Extract the (x, y) coordinate from the center of the cell holding the provided text.  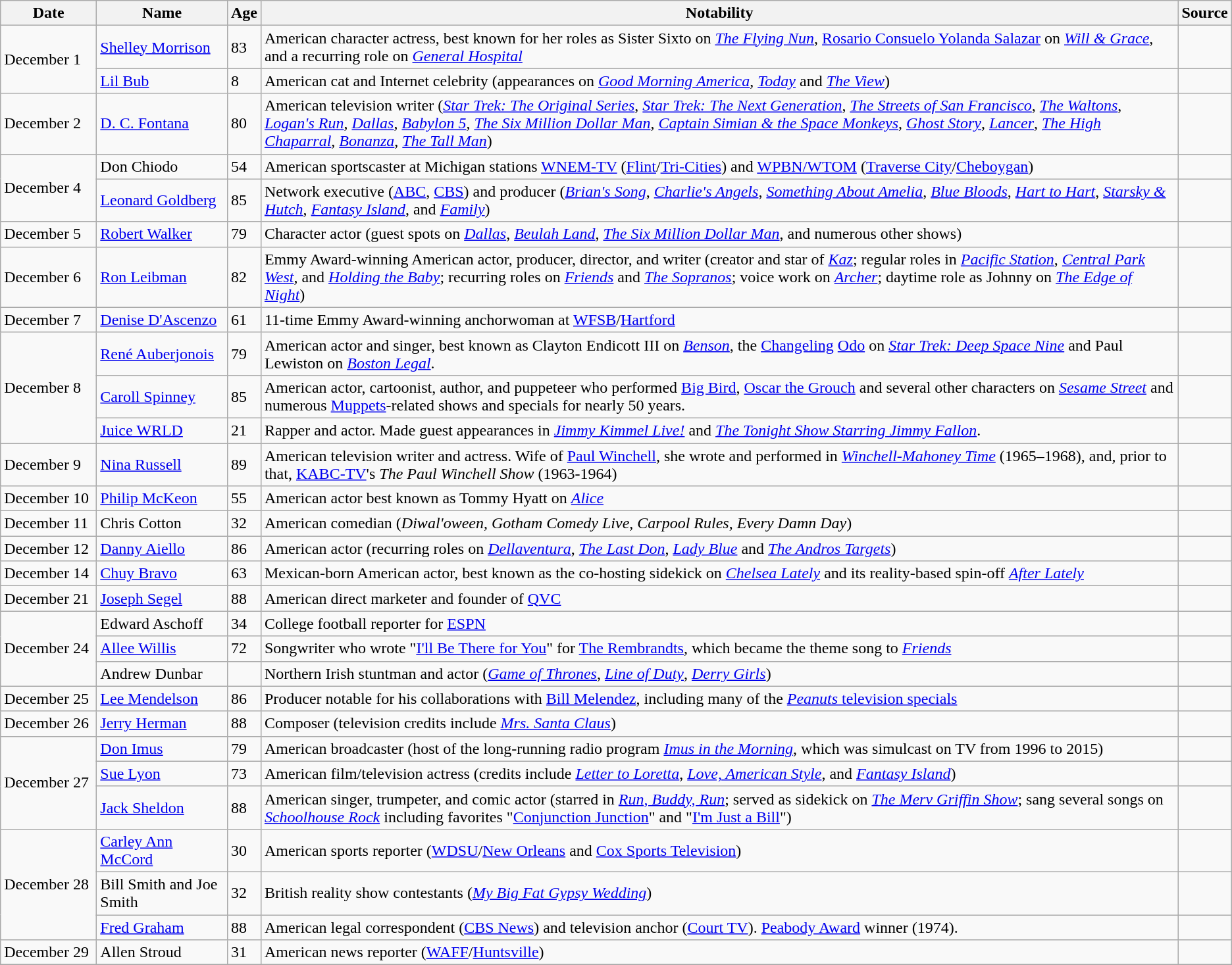
December 4 (49, 188)
December 8 (49, 387)
December 12 (49, 549)
55 (244, 499)
Fred Graham (162, 927)
December 26 (49, 724)
80 (244, 124)
American actor best known as Tommy Hyatt on Alice (719, 499)
Leonard Goldberg (162, 200)
82 (244, 277)
Northern Irish stuntman and actor (Game of Thrones, Line of Duty, Derry Girls) (719, 674)
30 (244, 850)
Allen Stroud (162, 953)
Don Imus (162, 749)
December 1 (49, 59)
British reality show contestants (My Big Fat Gypsy Wedding) (719, 893)
Songwriter who wrote "I'll Be There for You" for The Rembrandts, which became the theme song to Friends (719, 649)
Carley Ann McCord (162, 850)
College football reporter for ESPN (719, 624)
72 (244, 649)
December 10 (49, 499)
Danny Aiello (162, 549)
Notability (719, 13)
Sue Lyon (162, 774)
American direct marketer and founder of QVC (719, 599)
Composer (television credits include Mrs. Santa Claus) (719, 724)
Caroll Spinney (162, 396)
11-time Emmy Award-winning anchorwoman at WFSB/Hartford (719, 320)
31 (244, 953)
December 9 (49, 464)
Jack Sheldon (162, 808)
December 29 (49, 953)
61 (244, 320)
21 (244, 430)
Source (1204, 13)
December 25 (49, 699)
Lil Bub (162, 81)
Producer notable for his collaborations with Bill Melendez, including many of the Peanuts television specials (719, 699)
Mexican-born American actor, best known as the co-hosting sidekick on Chelsea Lately and its reality-based spin-off After Lately (719, 574)
54 (244, 166)
American sportscaster at Michigan stations WNEM-TV (Flint/Tri-Cities) and WPBN/WTOM (Traverse City/Cheboygan) (719, 166)
Age (244, 13)
December 14 (49, 574)
Rapper and actor. Made guest appearances in Jimmy Kimmel Live! and The Tonight Show Starring Jimmy Fallon. (719, 430)
American legal correspondent (CBS News) and television anchor (Court TV). Peabody Award winner (1974). (719, 927)
Juice WRLD (162, 430)
December 5 (49, 234)
December 28 (49, 884)
Robert Walker (162, 234)
Allee Willis (162, 649)
December 24 (49, 649)
8 (244, 81)
Jerry Herman (162, 724)
Ron Leibman (162, 277)
Nina Russell (162, 464)
American news reporter (WAFF/Huntsville) (719, 953)
Edward Aschoff (162, 624)
Andrew Dunbar (162, 674)
Date (49, 13)
American sports reporter (WDSU/New Orleans and Cox Sports Television) (719, 850)
American broadcaster (host of the long-running radio program Imus in the Morning, which was simulcast on TV from 1996 to 2015) (719, 749)
American film/television actress (credits include Letter to Loretta, Love, American Style, and Fantasy Island) (719, 774)
Joseph Segel (162, 599)
Shelley Morrison (162, 47)
American actor (recurring roles on Dellaventura, The Last Don, Lady Blue and The Andros Targets) (719, 549)
December 21 (49, 599)
Chris Cotton (162, 524)
Lee Mendelson (162, 699)
December 6 (49, 277)
Denise D'Ascenzo (162, 320)
Character actor (guest spots on Dallas, Beulah Land, The Six Million Dollar Man, and numerous other shows) (719, 234)
D. C. Fontana (162, 124)
34 (244, 624)
Bill Smith and Joe Smith (162, 893)
Name (162, 13)
December 7 (49, 320)
89 (244, 464)
Philip McKeon (162, 499)
73 (244, 774)
83 (244, 47)
December 2 (49, 124)
Don Chiodo (162, 166)
December 27 (49, 783)
René Auberjonois (162, 354)
American comedian (Diwal'oween, Gotham Comedy Live, Carpool Rules, Every Damn Day) (719, 524)
Chuy Bravo (162, 574)
63 (244, 574)
December 11 (49, 524)
American cat and Internet celebrity (appearances on Good Morning America, Today and The View) (719, 81)
